Pinpoint the cell where the given text exists, returning its (X, Y) midpoint coordinate. 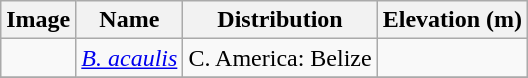
Distribution (280, 20)
Name (130, 20)
C. America: Belize (280, 58)
Image (38, 20)
Elevation (m) (452, 20)
B. acaulis (130, 58)
